Pinpoint the cell where the given text exists, returning its (x, y) midpoint coordinate. 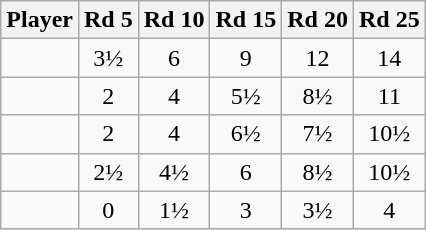
Rd 5 (108, 20)
Rd 10 (174, 20)
7½ (318, 134)
2½ (108, 172)
3 (246, 210)
12 (318, 58)
14 (389, 58)
11 (389, 96)
6½ (246, 134)
9 (246, 58)
Rd 20 (318, 20)
Player (40, 20)
0 (108, 210)
Rd 25 (389, 20)
Rd 15 (246, 20)
1½ (174, 210)
5½ (246, 96)
4½ (174, 172)
